Provide the [X, Y] coordinate of the cell's center where the given text is located.  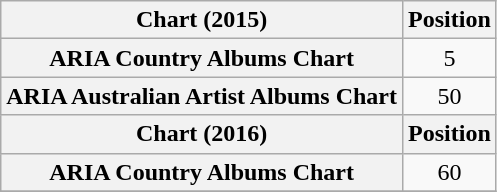
Chart (2016) [202, 134]
5 [450, 58]
ARIA Australian Artist Albums Chart [202, 96]
50 [450, 96]
60 [450, 172]
Chart (2015) [202, 20]
